Determine the (x, y) coordinate at the center of the cell enclosing the given text.  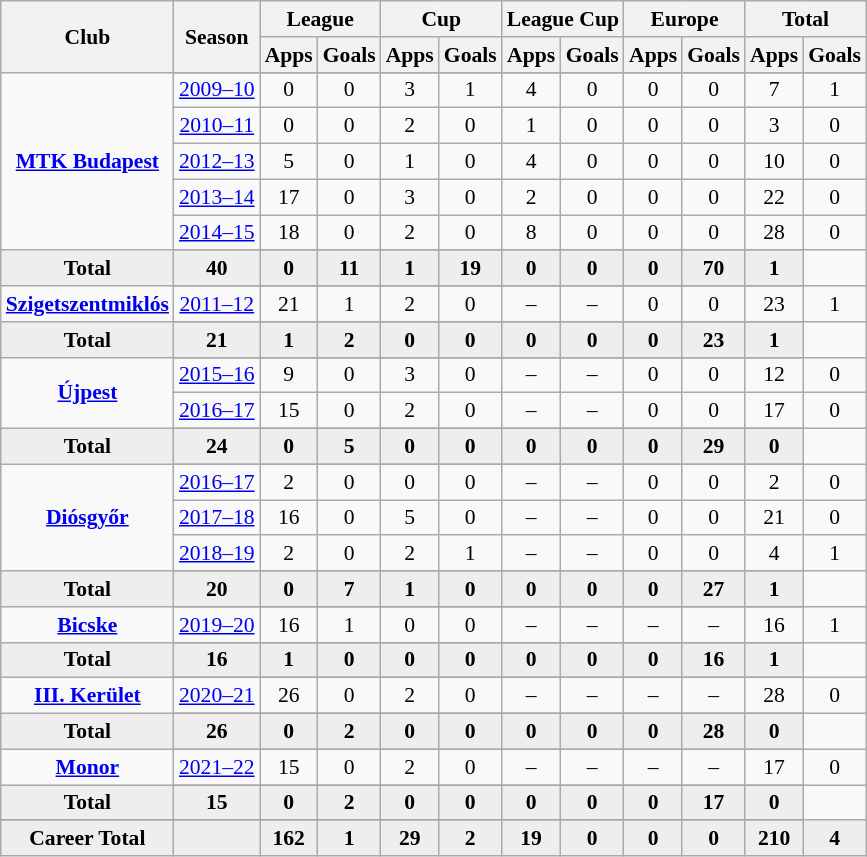
10 (774, 162)
8 (532, 233)
III. Kerület (88, 696)
Club (88, 36)
11 (350, 269)
Diósgyőr (88, 518)
MTK Budapest (88, 161)
2018–19 (217, 554)
22 (774, 197)
2015–16 (217, 375)
162 (289, 839)
Career Total (88, 839)
2009–10 (217, 90)
9 (289, 375)
2012–13 (217, 162)
2019–20 (217, 625)
League (320, 19)
2017–18 (217, 518)
2011–12 (217, 304)
2010–11 (217, 126)
Monor (88, 767)
20 (217, 589)
18 (289, 233)
Újpest (88, 392)
2021–22 (217, 767)
Europe (684, 19)
24 (217, 447)
210 (774, 839)
70 (714, 269)
Cup (442, 19)
27 (714, 589)
2014–15 (217, 233)
League Cup (563, 19)
2013–14 (217, 197)
12 (774, 375)
Bicske (88, 625)
Season (217, 36)
2020–21 (217, 696)
Szigetszentmiklós (88, 304)
40 (217, 269)
